From the cell containing the given text, extract its center point as [X, Y] coordinate. 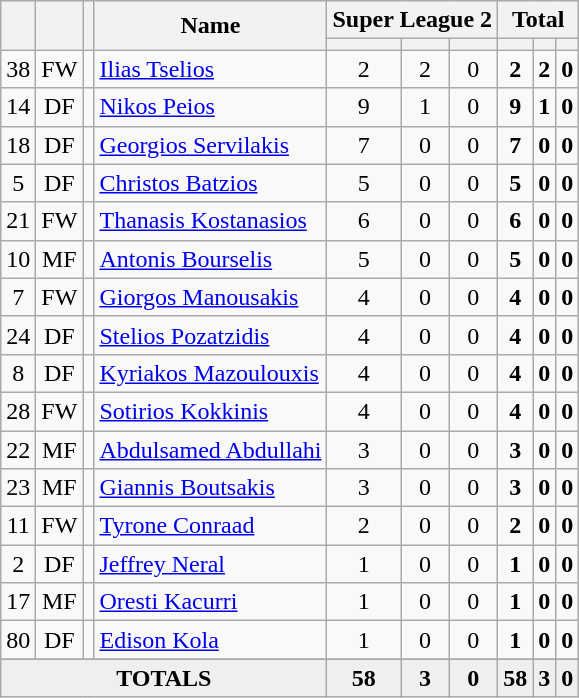
TOTALS [164, 678]
38 [18, 69]
Edison Kola [210, 640]
Jeffrey Neral [210, 564]
14 [18, 107]
18 [18, 145]
Nikos Peios [210, 107]
23 [18, 488]
28 [18, 411]
Sotirios Kokkinis [210, 411]
22 [18, 449]
Super League 2 [412, 20]
Name [210, 26]
Tyrone Conraad [210, 526]
24 [18, 335]
10 [18, 259]
Thanasis Kostanasios [210, 221]
Giorgos Manousakis [210, 297]
Ilias Tselios [210, 69]
Giannis Boutsakis [210, 488]
Abdulsamed Abdullahi [210, 449]
21 [18, 221]
8 [18, 373]
Stelios Pozatzidis [210, 335]
80 [18, 640]
Georgios Servilakis [210, 145]
Kyriakos Mazoulouxis [210, 373]
Oresti Kacurri [210, 602]
11 [18, 526]
17 [18, 602]
Antonis Bourselis [210, 259]
Total [538, 20]
Christos Batzios [210, 183]
